For the text-containing cell, return its midpoint in [X, Y] coordinate format. 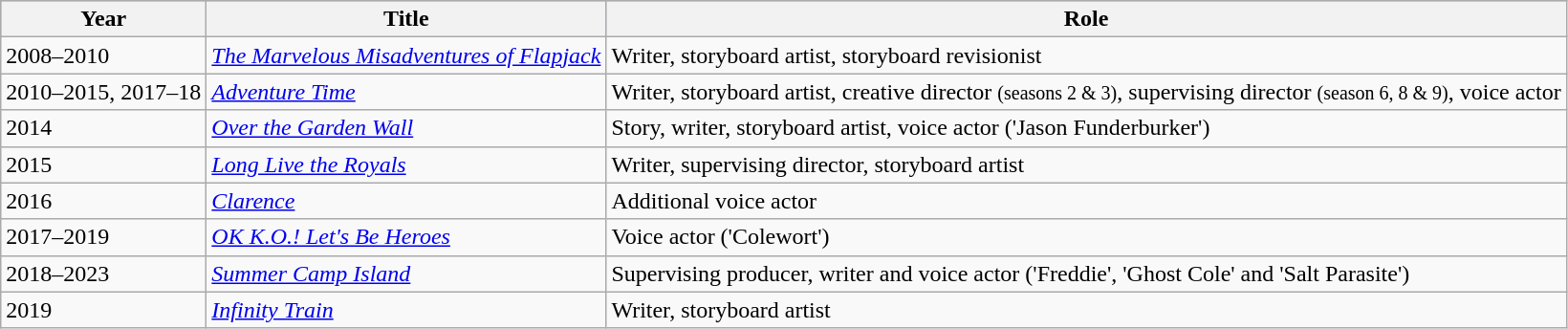
Supervising producer, writer and voice actor ('Freddie', 'Ghost Cole' and 'Salt Parasite') [1086, 274]
2019 [103, 310]
Additional voice actor [1086, 201]
2017–2019 [103, 237]
2008–2010 [103, 55]
Over the Garden Wall [406, 128]
Role [1086, 19]
Writer, storyboard artist, creative director (seasons 2 & 3), supervising director (season 6, 8 & 9), voice actor [1086, 92]
Writer, storyboard artist, storyboard revisionist [1086, 55]
Writer, supervising director, storyboard artist [1086, 164]
2014 [103, 128]
Story, writer, storyboard artist, voice actor ('Jason Funderburker') [1086, 128]
OK K.O.! Let's Be Heroes [406, 237]
2015 [103, 164]
2018–2023 [103, 274]
Summer Camp Island [406, 274]
2010–2015, 2017–18 [103, 92]
Title [406, 19]
Infinity Train [406, 310]
Writer, storyboard artist [1086, 310]
Year [103, 19]
The Marvelous Misadventures of Flapjack [406, 55]
2016 [103, 201]
Clarence [406, 201]
Long Live the Royals [406, 164]
Voice actor ('Colewort') [1086, 237]
Adventure Time [406, 92]
